Locate the cell with the specified text and output its [x, y] center coordinate. 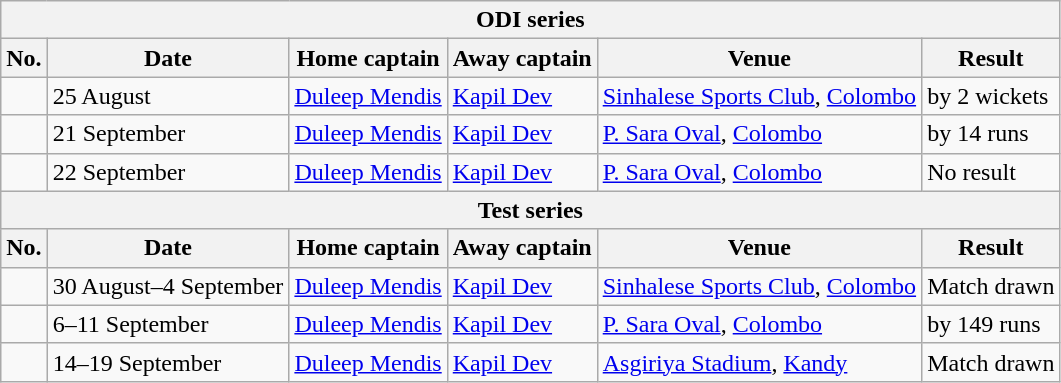
No result [991, 172]
by 2 wickets [991, 96]
ODI series [530, 20]
6–11 September [168, 324]
Asgiriya Stadium, Kandy [759, 362]
by 149 runs [991, 324]
Test series [530, 210]
by 14 runs [991, 134]
25 August [168, 96]
30 August–4 September [168, 286]
21 September [168, 134]
22 September [168, 172]
14–19 September [168, 362]
